For the text-containing cell, return its midpoint in [x, y] coordinate format. 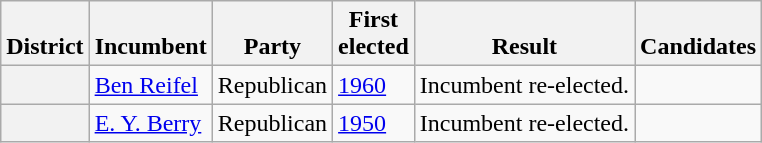
1960 [374, 85]
Result [524, 34]
Incumbent [150, 34]
E. Y. Berry [150, 123]
District [45, 34]
Ben Reifel [150, 85]
Firstelected [374, 34]
1950 [374, 123]
Party [272, 34]
Candidates [698, 34]
